Scan for the cell matching the given text and deliver its (x, y) coordinate at center. 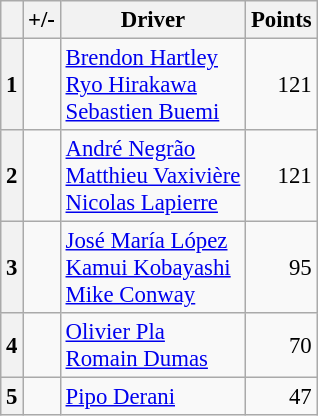
4 (12, 346)
Driver (152, 20)
Brendon Hartley Ryo Hirakawa Sebastien Buemi (152, 85)
70 (282, 346)
1 (12, 85)
5 (12, 397)
+/- (42, 20)
José María López Kamui Kobayashi Mike Conway (152, 268)
47 (282, 397)
André Negrão Matthieu Vaxivière Nicolas Lapierre (152, 176)
Pipo Derani (152, 397)
3 (12, 268)
95 (282, 268)
Olivier Pla Romain Dumas (152, 346)
2 (12, 176)
Points (282, 20)
